Scan for the cell matching the given text and deliver its [x, y] coordinate at center. 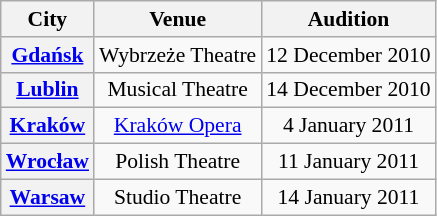
Audition [348, 19]
Kraków [48, 126]
Warsaw [48, 197]
12 December 2010 [348, 55]
Gdańsk [48, 55]
11 January 2011 [348, 162]
Venue [178, 19]
Wrocław [48, 162]
Polish Theatre [178, 162]
4 January 2011 [348, 126]
14 December 2010 [348, 90]
Studio Theatre [178, 197]
City [48, 19]
Lublin [48, 90]
14 January 2011 [348, 197]
Wybrzeże Theatre [178, 55]
Musical Theatre [178, 90]
Kraków Opera [178, 126]
